Return [x, y] of the center of cell containing provided text 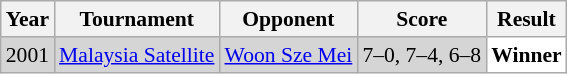
Winner [526, 55]
Woon Sze Mei [288, 55]
Year [28, 19]
Result [526, 19]
Opponent [288, 19]
2001 [28, 55]
Tournament [136, 19]
7–0, 7–4, 6–8 [422, 55]
Malaysia Satellite [136, 55]
Score [422, 19]
